For the text-containing cell, return its midpoint in (X, Y) coordinate format. 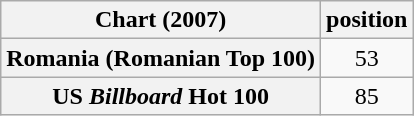
53 (367, 58)
Chart (2007) (161, 20)
Romania (Romanian Top 100) (161, 58)
US Billboard Hot 100 (161, 96)
position (367, 20)
85 (367, 96)
